Search for the cell housing the specified text and yield its (X, Y) center coordinate. 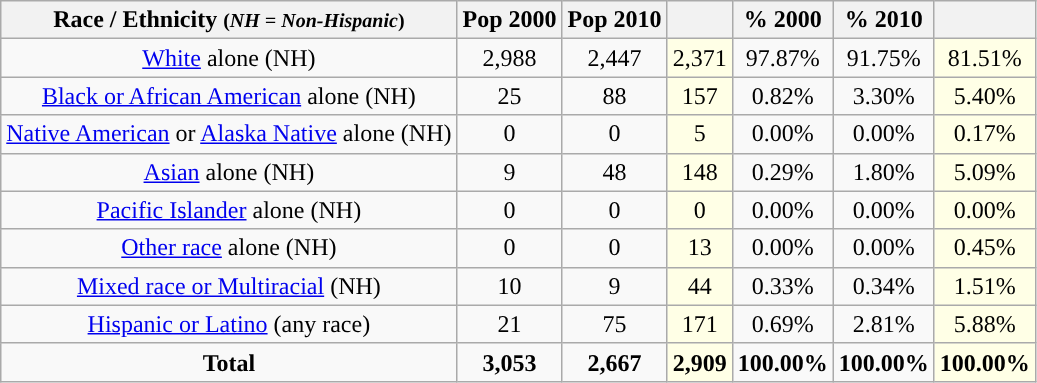
2,667 (614, 362)
171 (700, 324)
91.75% (884, 58)
2,447 (614, 58)
148 (700, 172)
44 (700, 286)
1.51% (984, 286)
3,053 (510, 362)
% 2010 (884, 20)
88 (614, 96)
% 2000 (782, 20)
1.80% (884, 172)
Black or African American alone (NH) (229, 96)
Hispanic or Latino (any race) (229, 324)
97.87% (782, 58)
Total (229, 362)
0.29% (782, 172)
5.40% (984, 96)
0.69% (782, 324)
75 (614, 324)
48 (614, 172)
5.09% (984, 172)
157 (700, 96)
2.81% (884, 324)
0.17% (984, 134)
10 (510, 286)
25 (510, 96)
0.82% (782, 96)
2,371 (700, 58)
13 (700, 248)
Asian alone (NH) (229, 172)
White alone (NH) (229, 58)
Other race alone (NH) (229, 248)
2,988 (510, 58)
Mixed race or Multiracial (NH) (229, 286)
2,909 (700, 362)
Pacific Islander alone (NH) (229, 210)
0.34% (884, 286)
Pop 2010 (614, 20)
0.33% (782, 286)
81.51% (984, 58)
5.88% (984, 324)
3.30% (884, 96)
Pop 2000 (510, 20)
5 (700, 134)
21 (510, 324)
Native American or Alaska Native alone (NH) (229, 134)
Race / Ethnicity (NH = Non-Hispanic) (229, 20)
0.45% (984, 248)
